Search for the cell housing the specified text and yield its [X, Y] center coordinate. 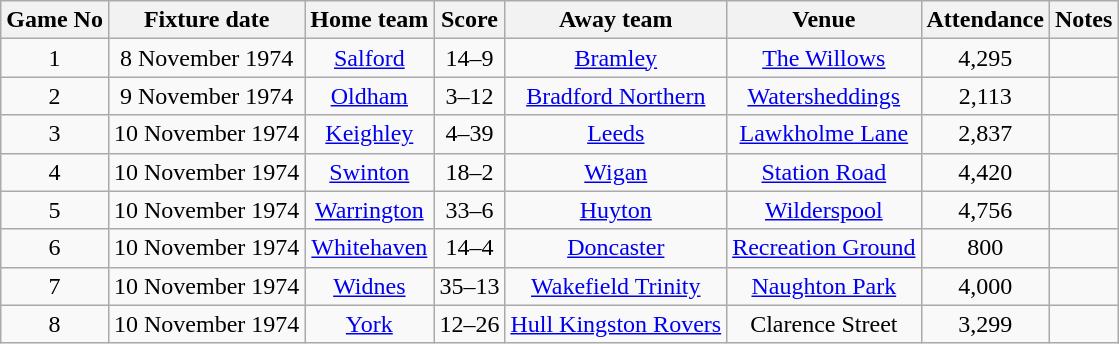
Wilderspool [824, 210]
4 [55, 172]
Away team [616, 20]
Game No [55, 20]
14–4 [470, 248]
3,299 [985, 324]
5 [55, 210]
Huyton [616, 210]
Fixture date [206, 20]
8 November 1974 [206, 58]
Doncaster [616, 248]
4–39 [470, 134]
2,113 [985, 96]
4,295 [985, 58]
Whitehaven [370, 248]
8 [55, 324]
2 [55, 96]
7 [55, 286]
Wigan [616, 172]
Lawkholme Lane [824, 134]
Oldham [370, 96]
Venue [824, 20]
33–6 [470, 210]
800 [985, 248]
Notes [1083, 20]
Naughton Park [824, 286]
Salford [370, 58]
Widnes [370, 286]
Attendance [985, 20]
4,420 [985, 172]
Leeds [616, 134]
4,756 [985, 210]
Swinton [370, 172]
Score [470, 20]
4,000 [985, 286]
Warrington [370, 210]
14–9 [470, 58]
18–2 [470, 172]
3–12 [470, 96]
Station Road [824, 172]
9 November 1974 [206, 96]
12–26 [470, 324]
35–13 [470, 286]
Bramley [616, 58]
Recreation Ground [824, 248]
Hull Kingston Rovers [616, 324]
Bradford Northern [616, 96]
Keighley [370, 134]
Home team [370, 20]
3 [55, 134]
Clarence Street [824, 324]
The Willows [824, 58]
2,837 [985, 134]
Watersheddings [824, 96]
6 [55, 248]
York [370, 324]
1 [55, 58]
Wakefield Trinity [616, 286]
